Return the [X, Y] coordinate for the center point of the cell that contains the specified text.  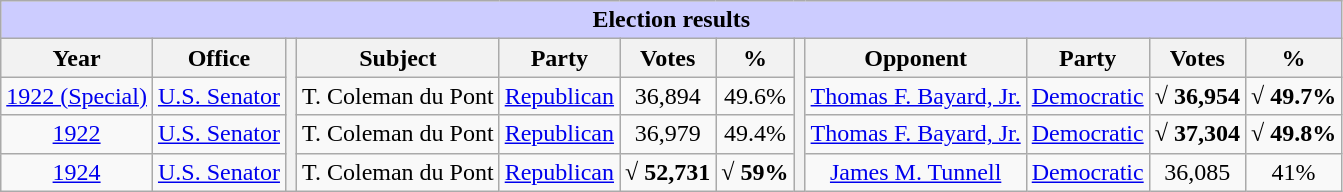
√ 59% [755, 172]
Subject [398, 58]
Year [77, 58]
√ 49.8% [1293, 134]
Opponent [916, 58]
49.4% [755, 134]
1922 (Special) [77, 96]
√ 49.7% [1293, 96]
Office [218, 58]
James M. Tunnell [916, 172]
36,979 [668, 134]
Election results [672, 20]
49.6% [755, 96]
√ 37,304 [1197, 134]
36,085 [1197, 172]
41% [1293, 172]
√ 36,954 [1197, 96]
√ 52,731 [668, 172]
36,894 [668, 96]
1924 [77, 172]
1922 [77, 134]
